Detect which cell encompasses the target text, then output its [x, y] center coordinate. 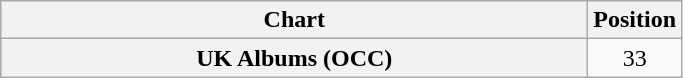
Position [635, 20]
33 [635, 58]
UK Albums (OCC) [294, 58]
Chart [294, 20]
